Output the [X, Y] coordinate of the center of the cell containing the given text.  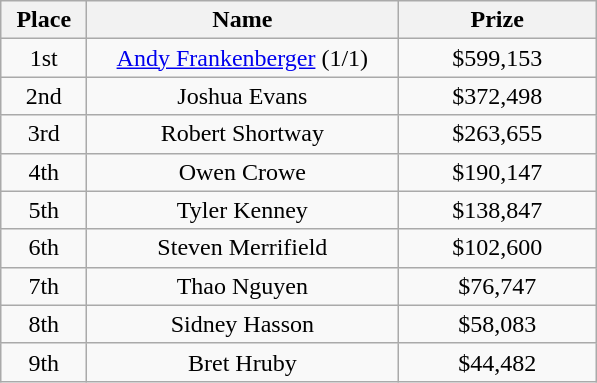
$58,083 [498, 324]
3rd [44, 134]
Joshua Evans [242, 96]
Prize [498, 20]
9th [44, 362]
$76,747 [498, 286]
Owen Crowe [242, 172]
Tyler Kenney [242, 210]
$372,498 [498, 96]
$599,153 [498, 58]
$138,847 [498, 210]
2nd [44, 96]
Thao Nguyen [242, 286]
Name [242, 20]
$102,600 [498, 248]
4th [44, 172]
Bret Hruby [242, 362]
Place [44, 20]
5th [44, 210]
7th [44, 286]
$44,482 [498, 362]
Robert Shortway [242, 134]
Sidney Hasson [242, 324]
Steven Merrifield [242, 248]
8th [44, 324]
$263,655 [498, 134]
1st [44, 58]
Andy Frankenberger (1/1) [242, 58]
6th [44, 248]
$190,147 [498, 172]
